Find where the given text appears and provide that cell's center as (X, Y) coordinate. 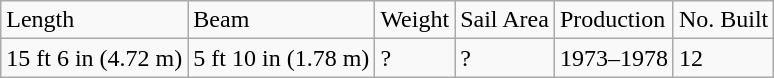
Beam (282, 20)
Production (614, 20)
12 (723, 58)
Length (94, 20)
Sail Area (505, 20)
5 ft 10 in (1.78 m) (282, 58)
No. Built (723, 20)
Weight (415, 20)
15 ft 6 in (4.72 m) (94, 58)
1973–1978 (614, 58)
